Pinpoint the cell where the given text exists, returning its (x, y) midpoint coordinate. 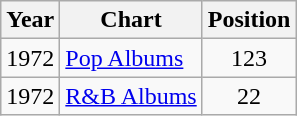
123 (249, 58)
R&B Albums (131, 96)
22 (249, 96)
Chart (131, 20)
Pop Albums (131, 58)
Year (30, 20)
Position (249, 20)
